Detect which cell encompasses the target text, then output its [X, Y] center coordinate. 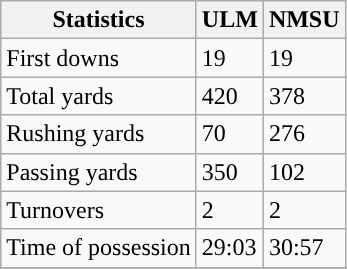
70 [230, 134]
NMSU [304, 20]
30:57 [304, 248]
276 [304, 134]
Statistics [99, 20]
Time of possession [99, 248]
Turnovers [99, 210]
29:03 [230, 248]
378 [304, 96]
102 [304, 172]
ULM [230, 20]
Total yards [99, 96]
First downs [99, 58]
350 [230, 172]
Passing yards [99, 172]
Rushing yards [99, 134]
420 [230, 96]
